Search for the cell housing the specified text and yield its (X, Y) center coordinate. 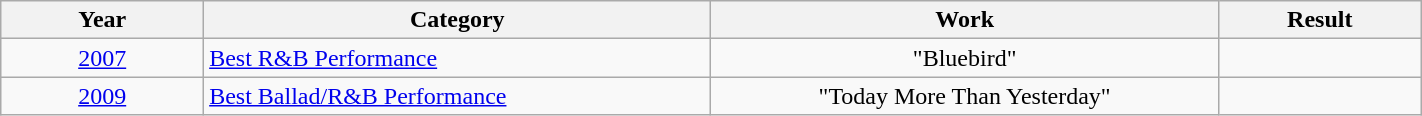
Work (964, 20)
"Today More Than Yesterday" (964, 96)
"Bluebird" (964, 58)
2009 (102, 96)
Best Ballad/R&B Performance (458, 96)
Category (458, 20)
2007 (102, 58)
Year (102, 20)
Result (1320, 20)
Best R&B Performance (458, 58)
